For the text-containing cell, return its midpoint in [X, Y] coordinate format. 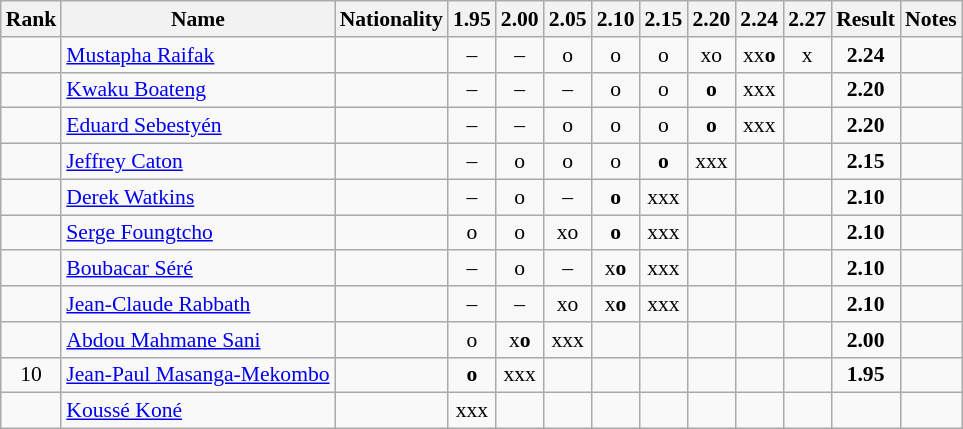
Name [198, 19]
x [807, 55]
Rank [32, 19]
Boubacar Séré [198, 269]
Result [866, 19]
Notes [931, 19]
Nationality [392, 19]
Eduard Sebestyén [198, 126]
10 [32, 375]
Serge Foungtcho [198, 233]
Koussé Koné [198, 411]
Jeffrey Caton [198, 162]
2.05 [568, 19]
xxo [759, 55]
Derek Watkins [198, 197]
Jean-Paul Masanga-Mekombo [198, 375]
2.27 [807, 19]
Kwaku Boateng [198, 90]
Mustapha Raifak [198, 55]
Jean-Claude Rabbath [198, 304]
Abdou Mahmane Sani [198, 340]
